Search for the cell housing the specified text and yield its (X, Y) center coordinate. 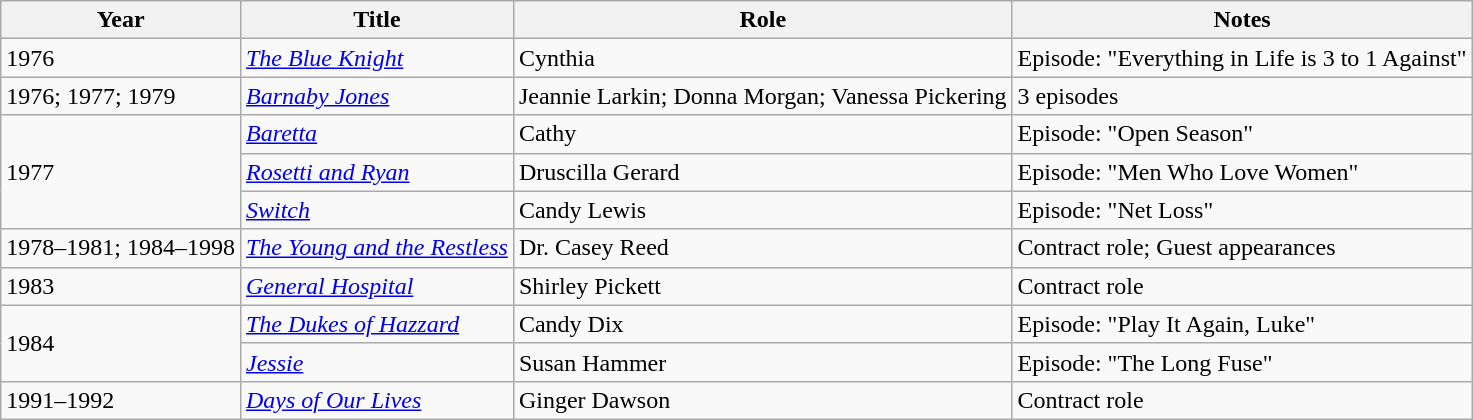
Notes (1242, 20)
Episode: "The Long Fuse" (1242, 362)
Dr. Casey Reed (762, 248)
The Blue Knight (376, 58)
1977 (121, 172)
Year (121, 20)
The Dukes of Hazzard (376, 324)
Switch (376, 210)
Days of Our Lives (376, 400)
Candy Lewis (762, 210)
General Hospital (376, 286)
Episode: "Play It Again, Luke" (1242, 324)
1983 (121, 286)
Episode: "Everything in Life is 3 to 1 Against" (1242, 58)
Role (762, 20)
Jeannie Larkin; Donna Morgan; Vanessa Pickering (762, 96)
Druscilla Gerard (762, 172)
The Young and the Restless (376, 248)
3 episodes (1242, 96)
Shirley Pickett (762, 286)
Episode: "Open Season" (1242, 134)
Cathy (762, 134)
Episode: "Net Loss" (1242, 210)
1991–1992 (121, 400)
1978–1981; 1984–1998 (121, 248)
1984 (121, 343)
1976; 1977; 1979 (121, 96)
Title (376, 20)
Cynthia (762, 58)
1976 (121, 58)
Episode: "Men Who Love Women" (1242, 172)
Ginger Dawson (762, 400)
Rosetti and Ryan (376, 172)
Contract role; Guest appearances (1242, 248)
Candy Dix (762, 324)
Jessie (376, 362)
Barnaby Jones (376, 96)
Baretta (376, 134)
Susan Hammer (762, 362)
